Locate the cell with the specified text and output its (X, Y) center coordinate. 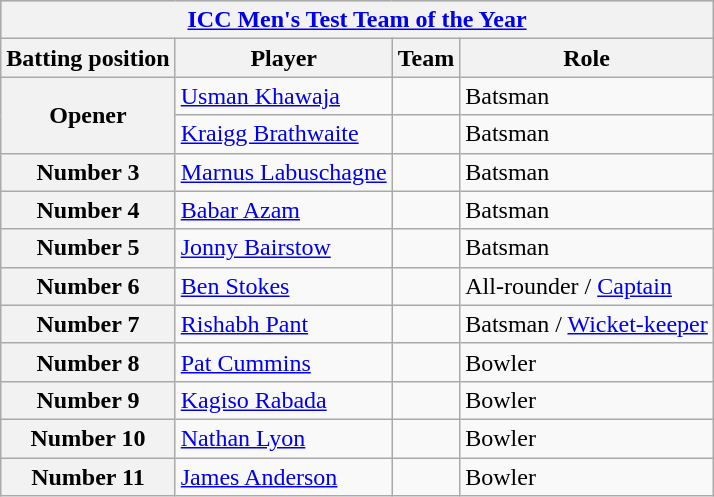
Number 7 (88, 324)
Player (284, 58)
Number 8 (88, 362)
Number 11 (88, 477)
Pat Cummins (284, 362)
Jonny Bairstow (284, 248)
Batting position (88, 58)
Number 5 (88, 248)
Opener (88, 115)
Marnus Labuschagne (284, 172)
Number 3 (88, 172)
Kagiso Rabada (284, 400)
Number 10 (88, 438)
Batsman / Wicket-keeper (587, 324)
Babar Azam (284, 210)
Usman Khawaja (284, 96)
Number 9 (88, 400)
All-rounder / Captain (587, 286)
Role (587, 58)
Rishabh Pant (284, 324)
James Anderson (284, 477)
Kraigg Brathwaite (284, 134)
Team (426, 58)
Ben Stokes (284, 286)
Number 6 (88, 286)
Number 4 (88, 210)
ICC Men's Test Team of the Year (358, 20)
Nathan Lyon (284, 438)
